Extract the [x, y] coordinate from the center of the cell holding the provided text.  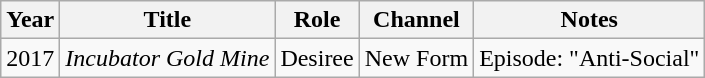
Desiree [317, 58]
Channel [416, 20]
Year [30, 20]
Notes [590, 20]
Episode: "Anti-Social" [590, 58]
Title [168, 20]
Incubator Gold Mine [168, 58]
New Form [416, 58]
2017 [30, 58]
Role [317, 20]
